Pinpoint the cell where the given text exists, returning its [x, y] midpoint coordinate. 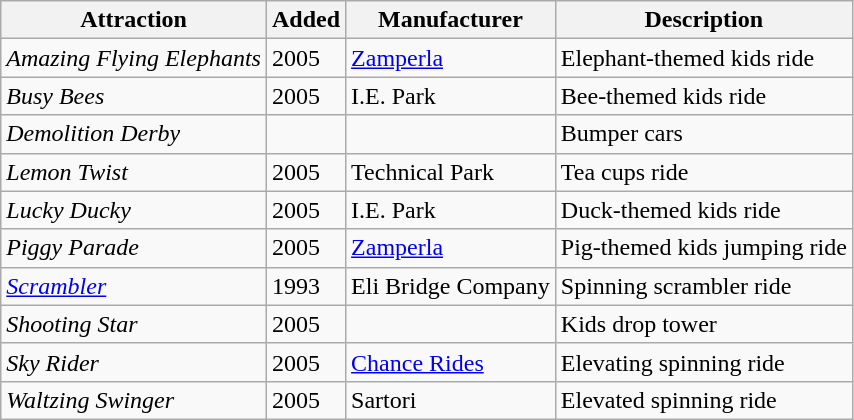
Lemon Twist [134, 172]
Tea cups ride [704, 172]
Description [704, 20]
Chance Rides [451, 362]
Duck-themed kids ride [704, 210]
Scrambler [134, 286]
Pig-themed kids jumping ride [704, 248]
Lucky Ducky [134, 210]
Sky Rider [134, 362]
Piggy Parade [134, 248]
Demolition Derby [134, 134]
Elevating spinning ride [704, 362]
Spinning scrambler ride [704, 286]
Elevated spinning ride [704, 400]
Technical Park [451, 172]
Waltzing Swinger [134, 400]
Sartori [451, 400]
Kids drop tower [704, 324]
Attraction [134, 20]
Amazing Flying Elephants [134, 58]
Bee-themed kids ride [704, 96]
Busy Bees [134, 96]
1993 [306, 286]
Bumper cars [704, 134]
Elephant-themed kids ride [704, 58]
Eli Bridge Company [451, 286]
Manufacturer [451, 20]
Added [306, 20]
Shooting Star [134, 324]
